Find where the given text appears and provide that cell's center as (X, Y) coordinate. 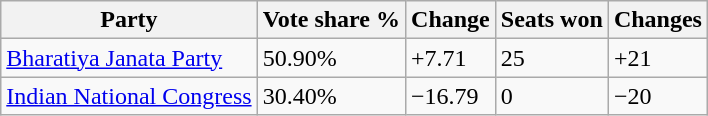
−16.79 (451, 96)
Party (129, 20)
Change (451, 20)
+7.71 (451, 58)
+21 (658, 58)
25 (552, 58)
0 (552, 96)
Changes (658, 20)
Seats won (552, 20)
Bharatiya Janata Party (129, 58)
50.90% (331, 58)
−20 (658, 96)
30.40% (331, 96)
Vote share % (331, 20)
Indian National Congress (129, 96)
